Identify which cell holds the provided text, then report its (X, Y) central coordinate. 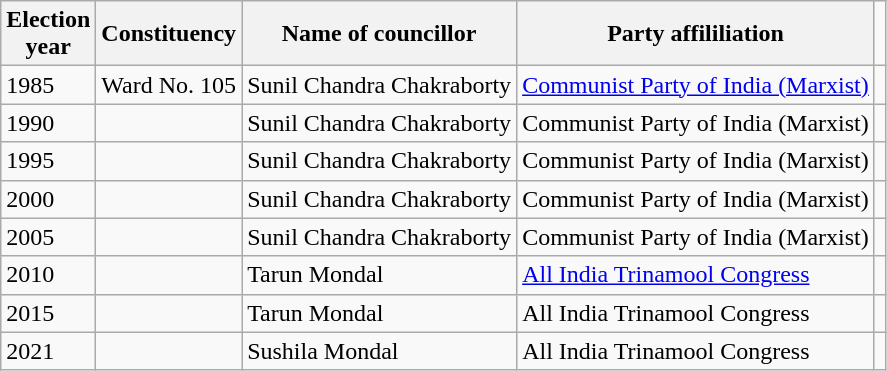
Sushila Mondal (380, 351)
Ward No. 105 (169, 85)
1995 (48, 161)
2015 (48, 313)
2005 (48, 237)
Election year (48, 34)
Name of councillor (380, 34)
Constituency (169, 34)
Party affililiation (696, 34)
1985 (48, 85)
1990 (48, 123)
2000 (48, 199)
2021 (48, 351)
2010 (48, 275)
